Scan for the cell matching the given text and deliver its [x, y] coordinate at center. 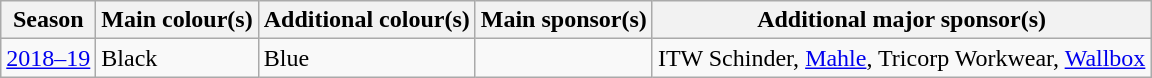
2018–19 [48, 58]
ITW Schinder, Mahle, Tricorp Workwear, Wallbox [902, 58]
Additional colour(s) [366, 20]
Main sponsor(s) [564, 20]
Season [48, 20]
Black [177, 58]
Main colour(s) [177, 20]
Additional major sponsor(s) [902, 20]
Blue [366, 58]
